Return the [X, Y] coordinate for the center point of the cell that contains the specified text.  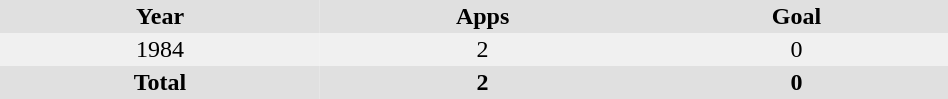
Year [160, 16]
Total [160, 82]
1984 [160, 50]
Goal [796, 16]
Apps [482, 16]
